Detect which cell encompasses the target text, then output its [x, y] center coordinate. 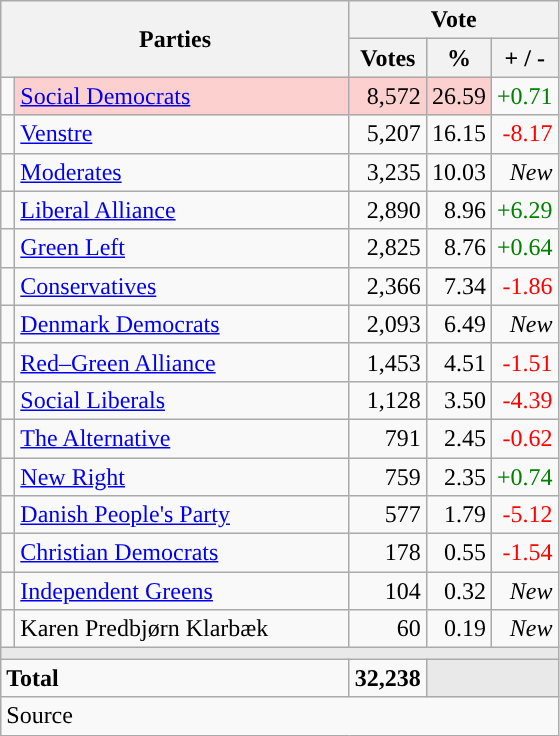
Independent Greens [182, 591]
16.15 [458, 134]
Karen Predbjørn Klarbæk [182, 629]
1,453 [388, 362]
Vote [454, 20]
2.45 [458, 438]
The Alternative [182, 438]
26.59 [458, 96]
Parties [176, 39]
+ / - [524, 58]
Danish People's Party [182, 515]
New Right [182, 477]
-4.39 [524, 400]
-1.54 [524, 553]
2,825 [388, 248]
Moderates [182, 172]
8.76 [458, 248]
759 [388, 477]
Total [176, 678]
0.19 [458, 629]
7.34 [458, 286]
Social Democrats [182, 96]
3,235 [388, 172]
-1.86 [524, 286]
32,238 [388, 678]
Venstre [182, 134]
0.32 [458, 591]
60 [388, 629]
8,572 [388, 96]
0.55 [458, 553]
2,890 [388, 210]
4.51 [458, 362]
-0.62 [524, 438]
2.35 [458, 477]
Christian Democrats [182, 553]
Source [280, 716]
Conservatives [182, 286]
Denmark Democrats [182, 324]
+0.74 [524, 477]
6.49 [458, 324]
-5.12 [524, 515]
% [458, 58]
+6.29 [524, 210]
-8.17 [524, 134]
Red–Green Alliance [182, 362]
Liberal Alliance [182, 210]
5,207 [388, 134]
8.96 [458, 210]
1.79 [458, 515]
3.50 [458, 400]
2,366 [388, 286]
577 [388, 515]
178 [388, 553]
Green Left [182, 248]
+0.64 [524, 248]
+0.71 [524, 96]
Votes [388, 58]
104 [388, 591]
10.03 [458, 172]
2,093 [388, 324]
Social Liberals [182, 400]
-1.51 [524, 362]
791 [388, 438]
1,128 [388, 400]
